Determine the (X, Y) coordinate at the center of the cell enclosing the given text.  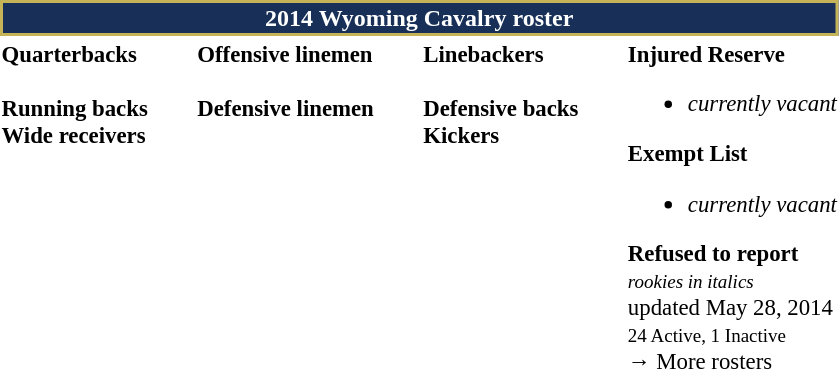
2014 Wyoming Cavalry roster (419, 18)
